Return [x, y] of the center of cell containing provided text 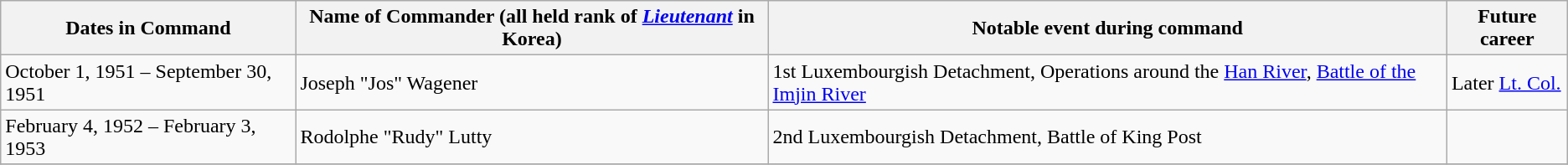
February 4, 1952 – February 3, 1953 [148, 137]
Future career [1507, 28]
Notable event during command [1107, 28]
Dates in Command [148, 28]
Rodolphe "Rudy" Lutty [532, 137]
Joseph "Jos" Wagener [532, 82]
Name of Commander (all held rank of Lieutenant in Korea) [532, 28]
Later Lt. Col. [1507, 82]
2nd Luxembourgish Detachment, Battle of King Post [1107, 137]
October 1, 1951 – September 30, 1951 [148, 82]
1st Luxembourgish Detachment, Operations around the Han River, Battle of the Imjin River [1107, 82]
